Find where the given text appears and provide that cell's center as [x, y] coordinate. 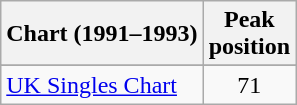
UK Singles Chart [102, 85]
Chart (1991–1993) [102, 34]
Peakposition [249, 34]
71 [249, 85]
